Return the [x, y] coordinate for the center point of the cell that contains the specified text.  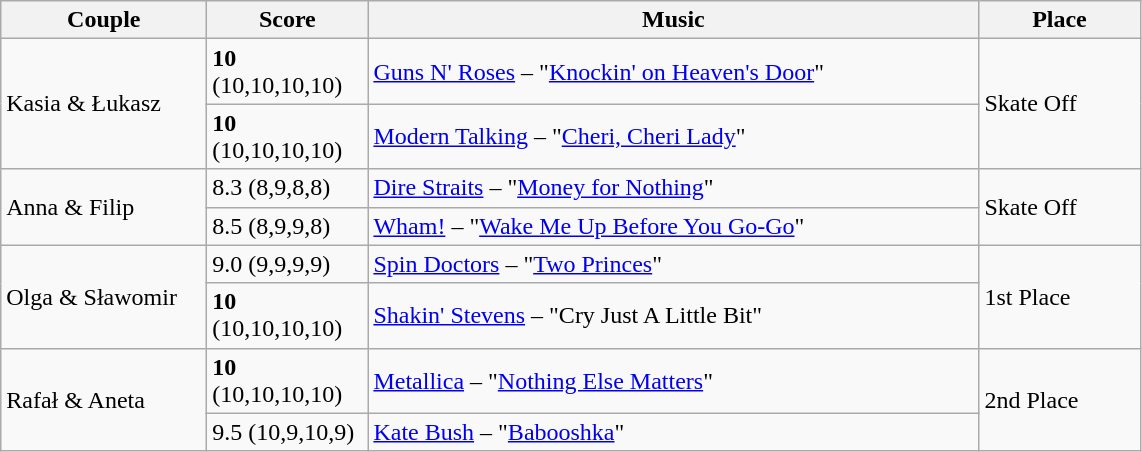
Rafał & Aneta [104, 400]
9.0 (9,9,9,9) [288, 264]
Music [674, 20]
1st Place [1060, 296]
Olga & Sławomir [104, 296]
Guns N' Roses – "Knockin' on Heaven's Door" [674, 72]
Kate Bush – "Babooshka" [674, 432]
Modern Talking – "Cheri, Cheri Lady" [674, 136]
Kasia & Łukasz [104, 104]
8.3 (8,9,8,8) [288, 188]
Place [1060, 20]
Wham! – "Wake Me Up Before You Go-Go" [674, 226]
Score [288, 20]
Shakin' Stevens – "Cry Just A Little Bit" [674, 316]
Dire Straits – "Money for Nothing" [674, 188]
Spin Doctors – "Two Princes" [674, 264]
Metallica – "Nothing Else Matters" [674, 380]
8.5 (8,9,9,8) [288, 226]
2nd Place [1060, 400]
Couple [104, 20]
Anna & Filip [104, 207]
9.5 (10,9,10,9) [288, 432]
